Determine the (X, Y) coordinate at the center of the cell enclosing the given text.  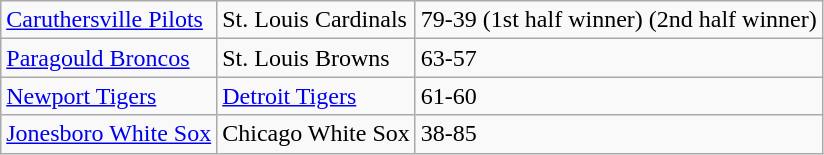
Detroit Tigers (316, 96)
Paragould Broncos (109, 58)
61-60 (618, 96)
Jonesboro White Sox (109, 134)
Newport Tigers (109, 96)
63-57 (618, 58)
79-39 (1st half winner) (2nd half winner) (618, 20)
St. Louis Cardinals (316, 20)
Caruthersville Pilots (109, 20)
St. Louis Browns (316, 58)
38-85 (618, 134)
Chicago White Sox (316, 134)
